Locate the cell with the specified text and output its (x, y) center coordinate. 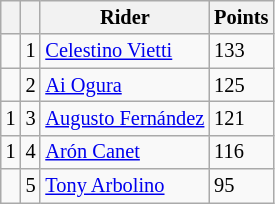
Rider (124, 17)
5 (31, 186)
Ai Ogura (124, 85)
Augusto Fernández (124, 118)
Arón Canet (124, 152)
95 (241, 186)
Celestino Vietti (124, 51)
125 (241, 85)
121 (241, 118)
2 (31, 85)
133 (241, 51)
Tony Arbolino (124, 186)
Points (241, 17)
4 (31, 152)
3 (31, 118)
116 (241, 152)
